Search for the cell housing the specified text and yield its (x, y) center coordinate. 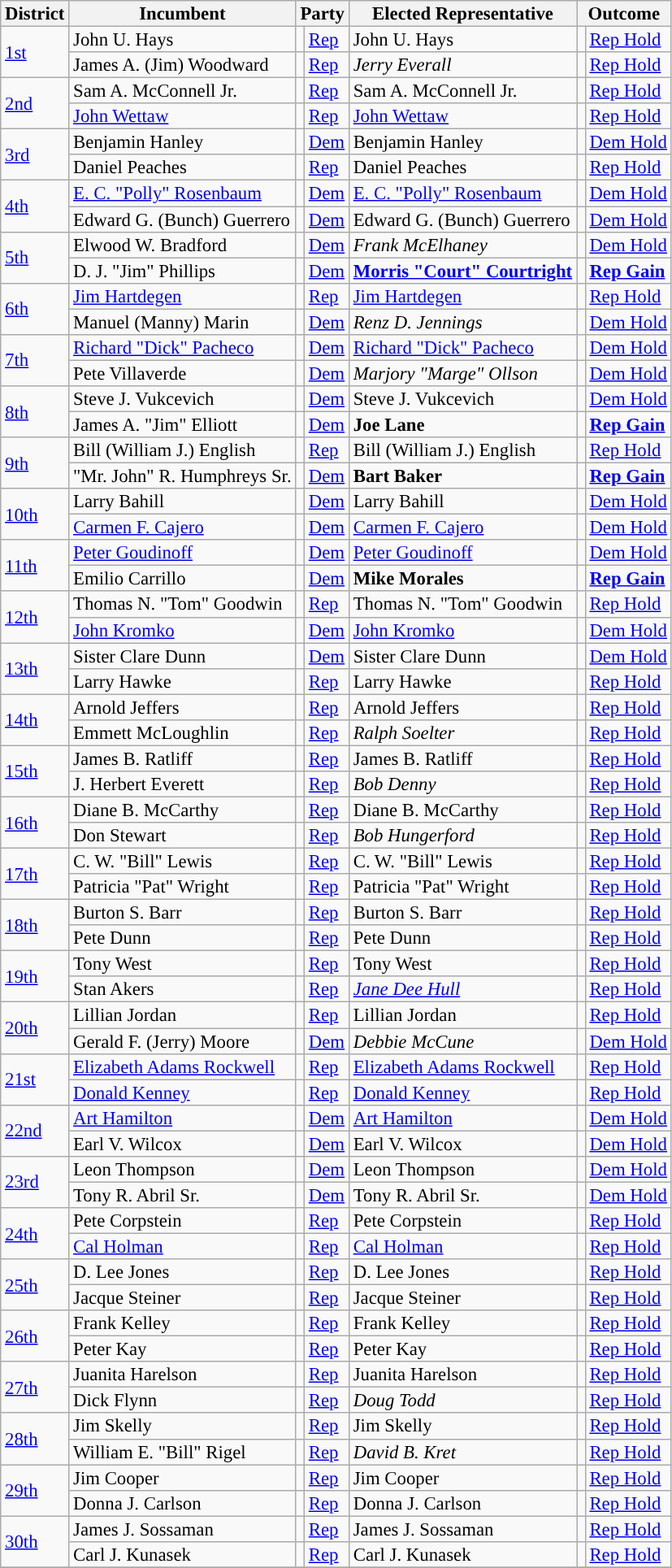
Frank McElhaney (462, 245)
22nd (35, 1130)
23rd (35, 1182)
Ralph Soelter (462, 733)
Elected Representative (462, 14)
19th (35, 977)
29th (35, 1491)
Debbie McCune (462, 1041)
Outcome (624, 14)
Gerald F. (Jerry) Moore (182, 1041)
8th (35, 411)
Elwood W. Bradford (182, 245)
Bob Denny (462, 784)
30th (35, 1541)
Renz D. Jennings (462, 322)
9th (35, 463)
4th (35, 206)
21st (35, 1079)
"Mr. John" R. Humphreys Sr. (182, 476)
14th (35, 720)
Doug Todd (462, 1401)
Jane Dee Hull (462, 990)
24th (35, 1234)
Marjory "Marge" Ollson (462, 373)
6th (35, 309)
Incumbent (182, 14)
12th (35, 618)
Bart Baker (462, 476)
15th (35, 771)
Stan Akers (182, 990)
27th (35, 1387)
Bob Hungerford (462, 836)
J. Herbert Everett (182, 784)
Manuel (Manny) Marin (182, 322)
2nd (35, 104)
Pete Villaverde (182, 373)
1st (35, 52)
7th (35, 361)
David B. Kret (462, 1452)
Joe Lane (462, 424)
Don Stewart (182, 836)
11th (35, 566)
Emilio Carrillo (182, 579)
Morris "Court" Courtright (462, 271)
Emmett McLoughlin (182, 733)
28th (35, 1439)
5th (35, 257)
26th (35, 1336)
17th (35, 875)
25th (35, 1284)
20th (35, 1027)
Dick Flynn (182, 1401)
3rd (35, 154)
District (35, 14)
Mike Morales (462, 579)
James A. (Jim) Woodward (182, 65)
18th (35, 925)
James A. "Jim" Elliott (182, 424)
William E. "Bill" Rigel (182, 1452)
Party (322, 14)
D. J. "Jim" Phillips (182, 271)
10th (35, 514)
13th (35, 668)
Jerry Everall (462, 65)
16th (35, 823)
